Determine the [X, Y] coordinate at the center of the cell enclosing the given text.  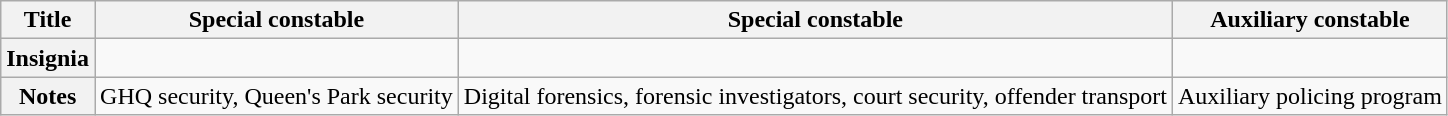
Insignia [48, 58]
GHQ security, Queen's Park security [277, 96]
Auxiliary policing program [1310, 96]
Notes [48, 96]
Title [48, 20]
Digital forensics, forensic investigators, court security, offender transport [815, 96]
Auxiliary constable [1310, 20]
